Determine the (X, Y) coordinate at the center of the cell enclosing the given text.  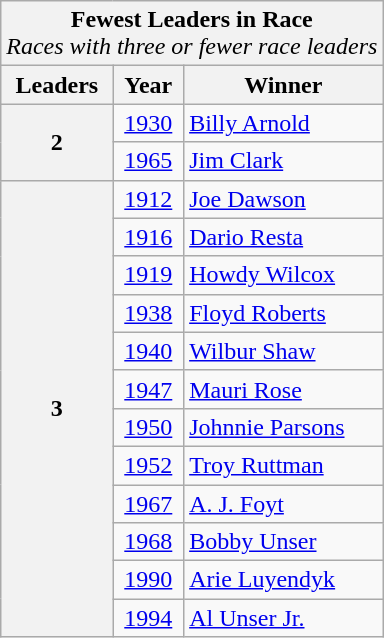
1990 (148, 580)
1912 (148, 199)
1940 (148, 351)
Mauri Rose (284, 389)
Year (148, 85)
1994 (148, 618)
Joe Dawson (284, 199)
Arie Luyendyk (284, 580)
Bobby Unser (284, 542)
Billy Arnold (284, 123)
1967 (148, 503)
1952 (148, 465)
1930 (148, 123)
Leaders (57, 85)
A. J. Foyt (284, 503)
Al Unser Jr. (284, 618)
1916 (148, 237)
Fewest Leaders in RaceRaces with three or fewer race leaders (192, 34)
1947 (148, 389)
1968 (148, 542)
Winner (284, 85)
Dario Resta (284, 237)
1938 (148, 313)
1950 (148, 427)
Floyd Roberts (284, 313)
2 (57, 142)
Troy Ruttman (284, 465)
Jim Clark (284, 161)
1965 (148, 161)
3 (57, 408)
Wilbur Shaw (284, 351)
1919 (148, 275)
Johnnie Parsons (284, 427)
Howdy Wilcox (284, 275)
